Detect which cell encompasses the target text, then output its (X, Y) center coordinate. 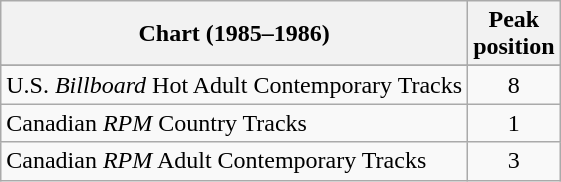
U.S. Billboard Hot Adult Contemporary Tracks (234, 85)
Chart (1985–1986) (234, 34)
8 (514, 85)
Canadian RPM Adult Contemporary Tracks (234, 161)
Canadian RPM Country Tracks (234, 123)
1 (514, 123)
3 (514, 161)
Peakposition (514, 34)
